Determine the (x, y) coordinate at the center of the cell enclosing the given text.  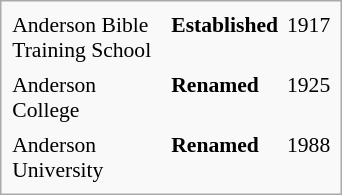
1988 (308, 158)
1925 (308, 98)
Anderson Bible Training School (87, 38)
Anderson University (87, 158)
1917 (308, 38)
Established (224, 38)
Anderson College (87, 98)
